Determine the (X, Y) coordinate at the center of the cell enclosing the given text.  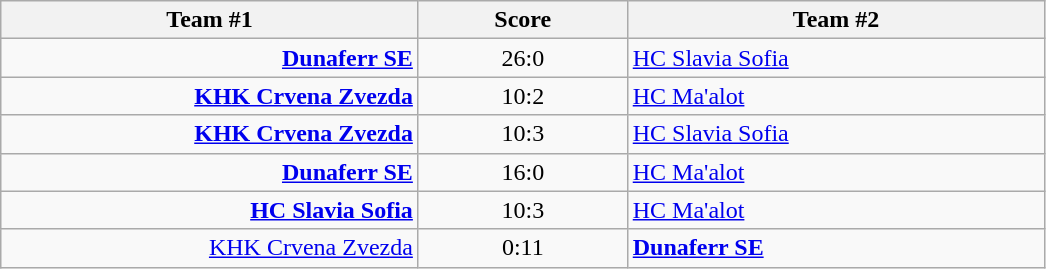
0:11 (522, 248)
10:2 (522, 96)
16:0 (522, 172)
Team #1 (210, 20)
Score (522, 20)
Team #2 (836, 20)
26:0 (522, 58)
